Provide the (x, y) coordinate of the cell's center where the given text is located.  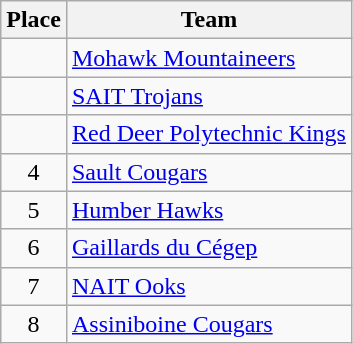
Team (208, 20)
6 (34, 248)
5 (34, 210)
7 (34, 286)
Red Deer Polytechnic Kings (208, 134)
Humber Hawks (208, 210)
4 (34, 172)
Mohawk Mountaineers (208, 58)
Gaillards du Cégep (208, 248)
Assiniboine Cougars (208, 324)
Place (34, 20)
Sault Cougars (208, 172)
SAIT Trojans (208, 96)
NAIT Ooks (208, 286)
8 (34, 324)
